Return [x, y] of the center of cell containing provided text 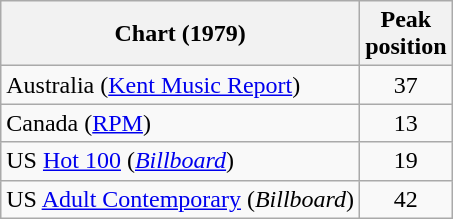
Canada (RPM) [180, 123]
Australia (Kent Music Report) [180, 85]
Chart (1979) [180, 34]
US Hot 100 (Billboard) [180, 161]
37 [406, 85]
19 [406, 161]
Peakposition [406, 34]
42 [406, 199]
13 [406, 123]
US Adult Contemporary (Billboard) [180, 199]
